For the text-containing cell, return its midpoint in (x, y) coordinate format. 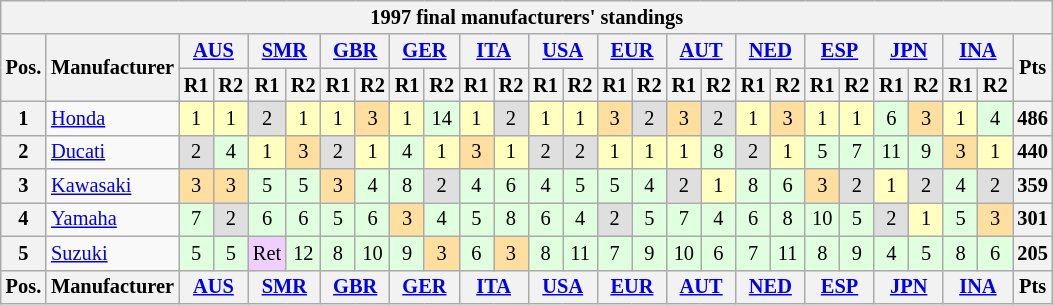
486 (1032, 118)
1997 final manufacturers' standings (527, 17)
Yamaha (112, 219)
12 (304, 253)
Honda (112, 118)
Kawasaki (112, 186)
205 (1032, 253)
440 (1032, 152)
Suzuki (112, 253)
359 (1032, 186)
Ret (267, 253)
301 (1032, 219)
14 (442, 118)
Ducati (112, 152)
